Return [x, y] of the center of cell containing provided text 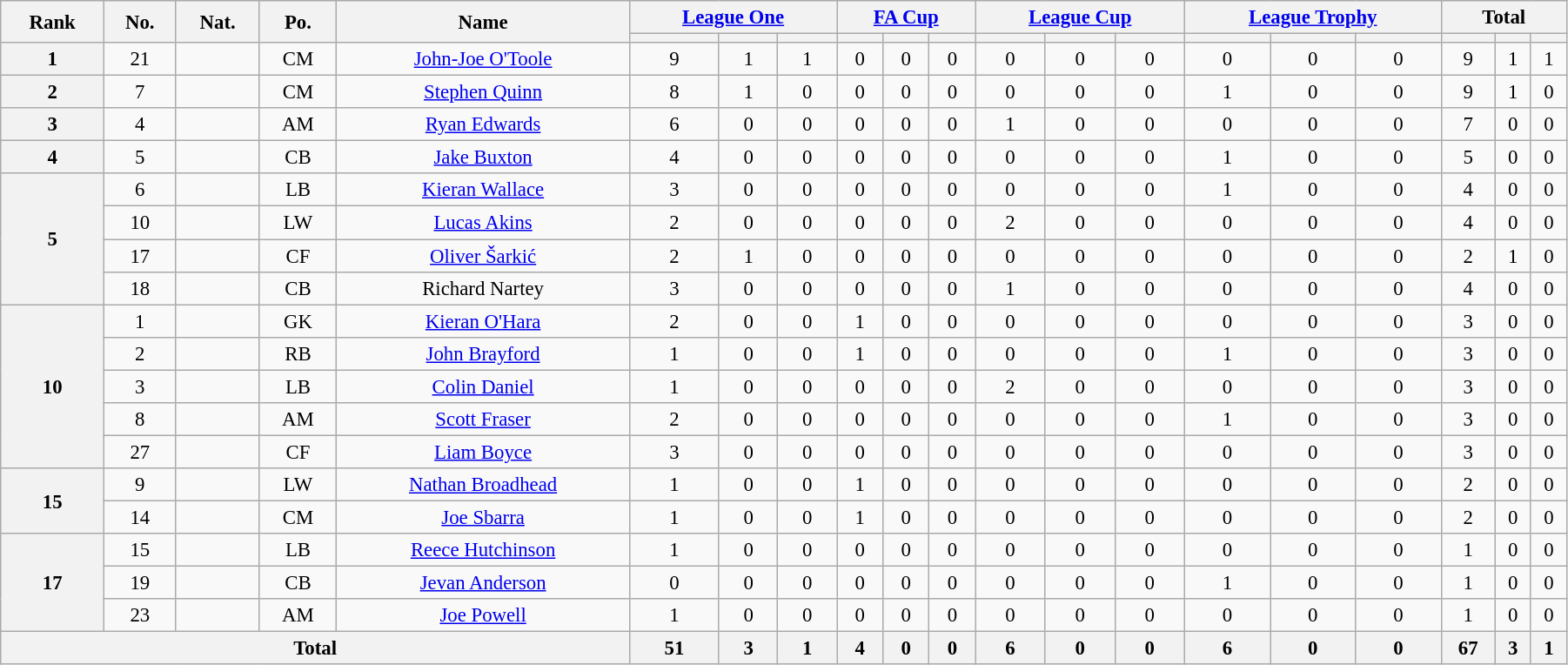
John Brayford [484, 353]
Lucas Akins [484, 223]
League Trophy [1312, 17]
14 [140, 517]
18 [140, 288]
Rank [52, 22]
Nat. [218, 22]
27 [140, 452]
Liam Boyce [484, 452]
Kieran O'Hara [484, 321]
67 [1468, 648]
19 [140, 583]
Po. [298, 22]
RB [298, 353]
No. [140, 22]
Kieran Wallace [484, 191]
Nathan Broadhead [484, 485]
Richard Nartey [484, 288]
Oliver Šarkić [484, 256]
51 [675, 648]
GK [298, 321]
Joe Powell [484, 615]
Scott Fraser [484, 420]
Joe Sbarra [484, 517]
Reece Hutchinson [484, 550]
Jake Buxton [484, 158]
23 [140, 615]
Name [484, 22]
John-Joe O'Toole [484, 59]
21 [140, 59]
League Cup [1080, 17]
Stephen Quinn [484, 92]
League One [734, 17]
Colin Daniel [484, 386]
Ryan Edwards [484, 124]
FA Cup [907, 17]
Jevan Anderson [484, 583]
